Identify which cell holds the provided text, then report its (x, y) central coordinate. 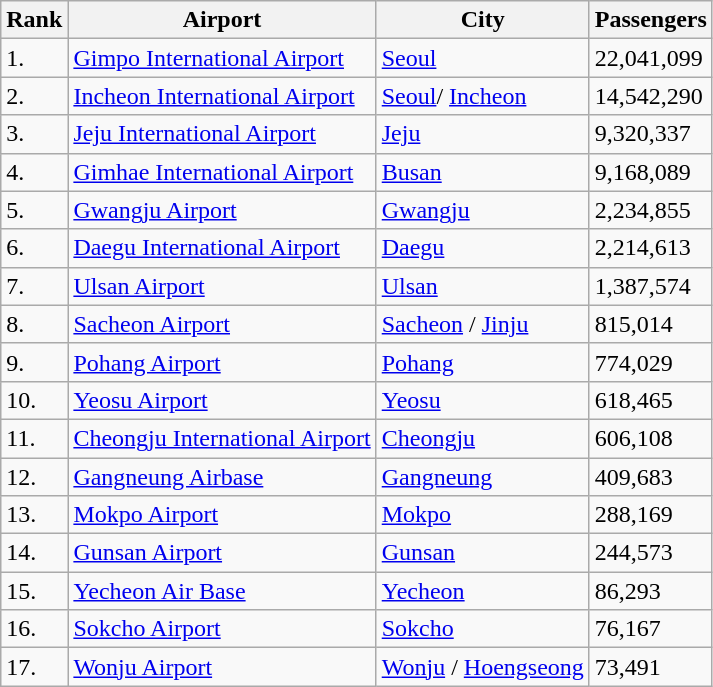
City (482, 20)
Gwangju Airport (222, 210)
Ulsan (482, 286)
Yecheon (482, 591)
Yeosu (482, 400)
5. (34, 210)
9. (34, 362)
2,234,855 (650, 210)
Gunsan Airport (222, 553)
Sokcho (482, 629)
606,108 (650, 438)
Yecheon Air Base (222, 591)
Pohang Airport (222, 362)
Yeosu Airport (222, 400)
4. (34, 172)
Rank (34, 20)
Daegu International Airport (222, 248)
9,320,337 (650, 134)
815,014 (650, 324)
Cheongju (482, 438)
Sacheon / Jinju (482, 324)
2. (34, 96)
14. (34, 553)
244,573 (650, 553)
Wonju Airport (222, 667)
Gunsan (482, 553)
6. (34, 248)
73,491 (650, 667)
2,214,613 (650, 248)
Cheongju International Airport (222, 438)
12. (34, 477)
17. (34, 667)
14,542,290 (650, 96)
Daegu (482, 248)
Ulsan Airport (222, 286)
Gimpo International Airport (222, 58)
7. (34, 286)
22,041,099 (650, 58)
16. (34, 629)
Jeju (482, 134)
Wonju / Hoengseong (482, 667)
Sokcho Airport (222, 629)
Pohang (482, 362)
13. (34, 515)
Mokpo Airport (222, 515)
1. (34, 58)
Gimhae International Airport (222, 172)
86,293 (650, 591)
1,387,574 (650, 286)
9,168,089 (650, 172)
76,167 (650, 629)
Gwangju (482, 210)
288,169 (650, 515)
15. (34, 591)
Busan (482, 172)
10. (34, 400)
Gangneung Airbase (222, 477)
Incheon International Airport (222, 96)
Gangneung (482, 477)
3. (34, 134)
Jeju International Airport (222, 134)
Passengers (650, 20)
409,683 (650, 477)
618,465 (650, 400)
Seoul/ Incheon (482, 96)
Seoul (482, 58)
Mokpo (482, 515)
11. (34, 438)
Sacheon Airport (222, 324)
774,029 (650, 362)
8. (34, 324)
Airport (222, 20)
